For the text-containing cell, return its midpoint in [x, y] coordinate format. 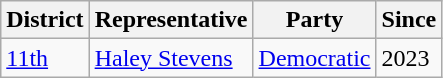
Party [314, 20]
Since [409, 20]
Democratic [314, 58]
Representative [171, 20]
District [45, 20]
11th [45, 58]
Haley Stevens [171, 58]
2023 [409, 58]
